Identify which cell holds the provided text, then report its [x, y] central coordinate. 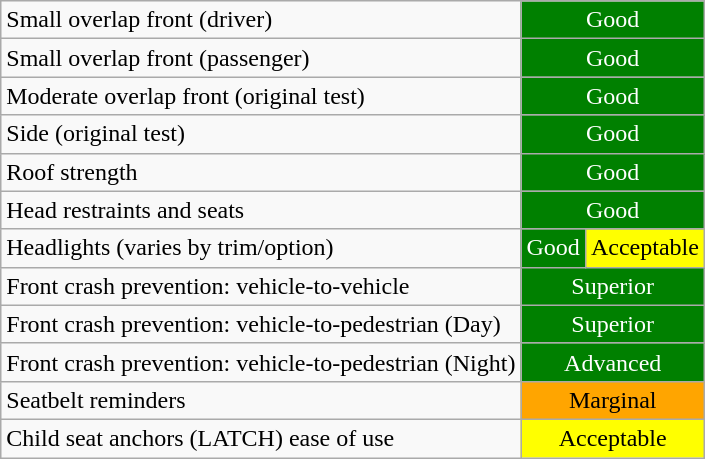
Small overlap front (passenger) [261, 58]
Advanced [612, 362]
Seatbelt reminders [261, 400]
Moderate overlap front (original test) [261, 96]
Front crash prevention: vehicle-to-vehicle [261, 286]
Child seat anchors (LATCH) ease of use [261, 438]
Front crash prevention: vehicle-to-pedestrian (Day) [261, 324]
Small overlap front (driver) [261, 20]
Marginal [612, 400]
Headlights (varies by trim/option) [261, 248]
Side (original test) [261, 134]
Head restraints and seats [261, 210]
Roof strength [261, 172]
Front crash prevention: vehicle-to-pedestrian (Night) [261, 362]
